Pinpoint the cell where the given text exists, returning its (x, y) midpoint coordinate. 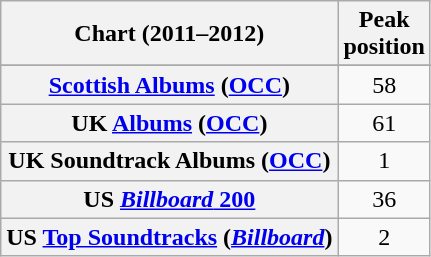
US Billboard 200 (170, 199)
58 (384, 85)
Chart (2011–2012) (170, 34)
Scottish Albums (OCC) (170, 85)
US Top Soundtracks (Billboard) (170, 237)
UK Soundtrack Albums (OCC) (170, 161)
UK Albums (OCC) (170, 123)
61 (384, 123)
2 (384, 237)
36 (384, 199)
1 (384, 161)
Peakposition (384, 34)
